Find where the given text appears and provide that cell's center as (X, Y) coordinate. 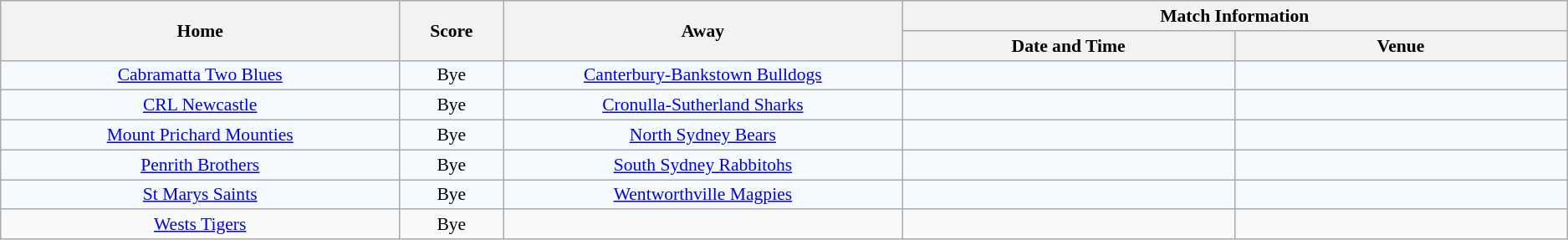
CRL Newcastle (201, 105)
Date and Time (1069, 46)
Match Information (1234, 16)
Venue (1400, 46)
North Sydney Bears (702, 135)
Away (702, 30)
Canterbury-Bankstown Bulldogs (702, 75)
Penrith Brothers (201, 165)
South Sydney Rabbitohs (702, 165)
Wests Tigers (201, 225)
Mount Prichard Mounties (201, 135)
Wentworthville Magpies (702, 195)
Score (452, 30)
Home (201, 30)
Cabramatta Two Blues (201, 75)
Cronulla-Sutherland Sharks (702, 105)
St Marys Saints (201, 195)
